Determine the [x, y] coordinate at the center of the cell enclosing the given text.  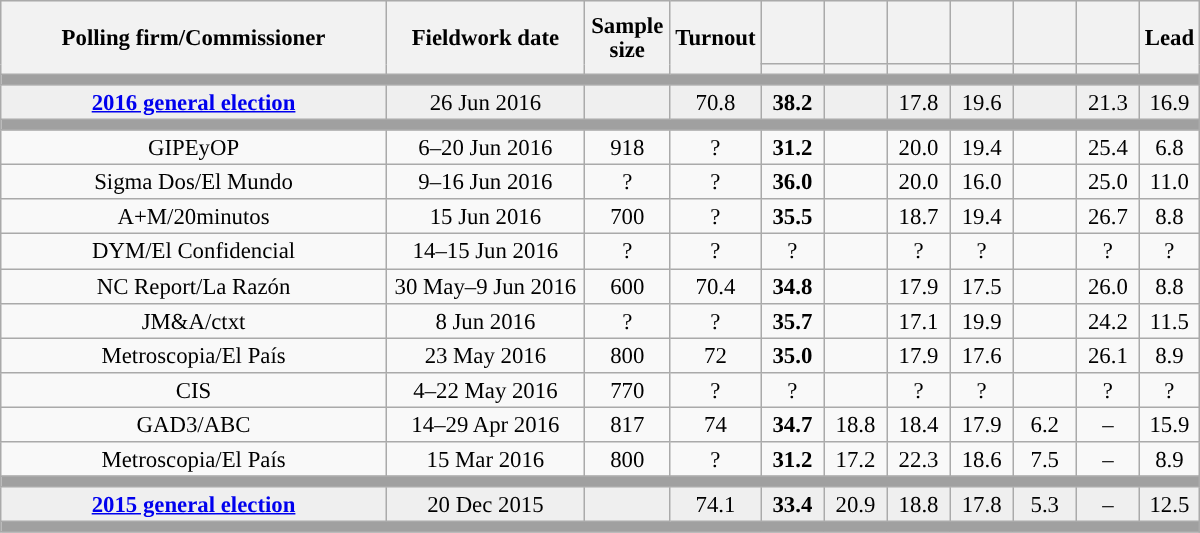
23 May 2016 [485, 356]
11.5 [1169, 320]
20 Dec 2015 [485, 504]
24.2 [1108, 320]
Sigma Dos/El Mundo [194, 182]
18.6 [982, 460]
Lead [1169, 38]
GAD3/ABC [194, 424]
Turnout [716, 38]
12.5 [1169, 504]
6–20 Jun 2016 [485, 148]
NC Report/La Razón [194, 286]
35.7 [792, 320]
15 Mar 2016 [485, 460]
817 [627, 424]
34.7 [792, 424]
16.9 [1169, 102]
20.9 [856, 504]
19.6 [982, 102]
DYM/El Confidencial [194, 252]
26 Jun 2016 [485, 102]
11.0 [1169, 182]
21.3 [1108, 102]
70.8 [716, 102]
25.0 [1108, 182]
8 Jun 2016 [485, 320]
17.2 [856, 460]
A+M/20minutos [194, 218]
17.1 [918, 320]
600 [627, 286]
25.4 [1108, 148]
15 Jun 2016 [485, 218]
26.1 [1108, 356]
4–22 May 2016 [485, 390]
6.8 [1169, 148]
14–15 Jun 2016 [485, 252]
Polling firm/Commissioner [194, 38]
7.5 [1044, 460]
700 [627, 218]
38.2 [792, 102]
26.7 [1108, 218]
22.3 [918, 460]
35.5 [792, 218]
6.2 [1044, 424]
34.8 [792, 286]
CIS [194, 390]
16.0 [982, 182]
30 May–9 Jun 2016 [485, 286]
2015 general election [194, 504]
35.0 [792, 356]
72 [716, 356]
Fieldwork date [485, 38]
74 [716, 424]
918 [627, 148]
18.7 [918, 218]
70.4 [716, 286]
5.3 [1044, 504]
Sample size [627, 38]
74.1 [716, 504]
15.9 [1169, 424]
17.5 [982, 286]
26.0 [1108, 286]
18.4 [918, 424]
17.6 [982, 356]
9–16 Jun 2016 [485, 182]
770 [627, 390]
2016 general election [194, 102]
GIPEyOP [194, 148]
14–29 Apr 2016 [485, 424]
36.0 [792, 182]
33.4 [792, 504]
19.9 [982, 320]
JM&A/ctxt [194, 320]
